From the cell containing the given text, extract its center point as [X, Y] coordinate. 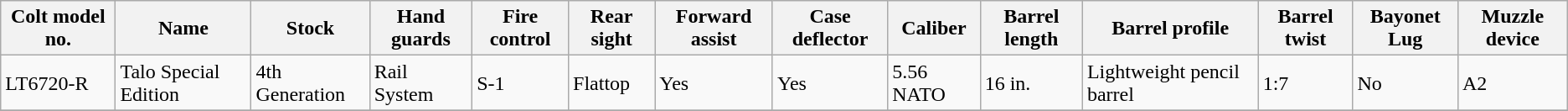
Flattop [611, 82]
Rail System [420, 82]
Forward assist [714, 29]
No [1406, 82]
Hand guards [420, 29]
Caliber [934, 29]
Case deflector [829, 29]
Name [183, 29]
Lightweight pencil barrel [1170, 82]
Stock [310, 29]
LT6720-R [59, 82]
1:7 [1305, 82]
Fire control [521, 29]
Barrel profile [1170, 29]
Colt model no. [59, 29]
Muzzle device [1513, 29]
5.56 NATO [934, 82]
16 in. [1031, 82]
Rear sight [611, 29]
A2 [1513, 82]
Talo Special Edition [183, 82]
Barrel length [1031, 29]
4th Generation [310, 82]
S-1 [521, 82]
Barrel twist [1305, 29]
Bayonet Lug [1406, 29]
